Find where the given text appears and provide that cell's center as [x, y] coordinate. 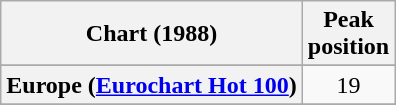
Peakposition [348, 34]
19 [348, 85]
Chart (1988) [152, 34]
Europe (Eurochart Hot 100) [152, 85]
